From the cell containing the given text, extract its center point as [X, Y] coordinate. 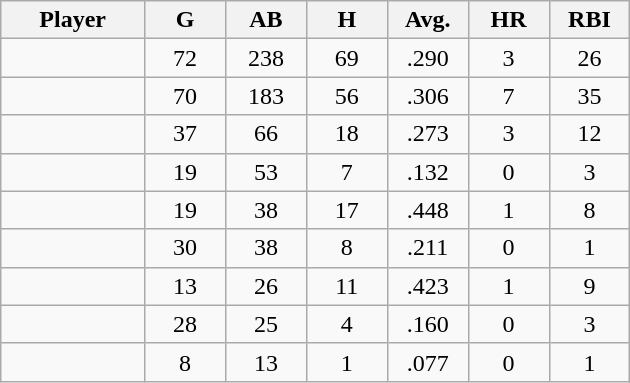
.273 [428, 134]
66 [266, 134]
.423 [428, 286]
56 [346, 96]
18 [346, 134]
238 [266, 58]
G [186, 20]
72 [186, 58]
12 [590, 134]
35 [590, 96]
70 [186, 96]
RBI [590, 20]
.448 [428, 210]
.077 [428, 362]
4 [346, 324]
.211 [428, 248]
.132 [428, 172]
HR [508, 20]
.306 [428, 96]
9 [590, 286]
11 [346, 286]
53 [266, 172]
.160 [428, 324]
183 [266, 96]
H [346, 20]
17 [346, 210]
AB [266, 20]
37 [186, 134]
Avg. [428, 20]
28 [186, 324]
69 [346, 58]
25 [266, 324]
30 [186, 248]
.290 [428, 58]
Player [73, 20]
